Determine the [x, y] coordinate at the center of the cell enclosing the given text.  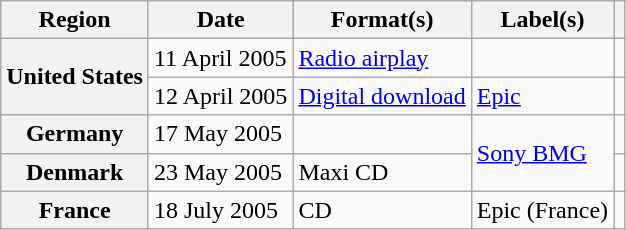
Maxi CD [382, 172]
Format(s) [382, 20]
CD [382, 210]
Epic (France) [542, 210]
Region [75, 20]
Germany [75, 134]
18 July 2005 [220, 210]
Epic [542, 96]
Digital download [382, 96]
12 April 2005 [220, 96]
Radio airplay [382, 58]
Denmark [75, 172]
11 April 2005 [220, 58]
23 May 2005 [220, 172]
France [75, 210]
17 May 2005 [220, 134]
United States [75, 77]
Label(s) [542, 20]
Sony BMG [542, 153]
Date [220, 20]
